Detect which cell encompasses the target text, then output its (X, Y) center coordinate. 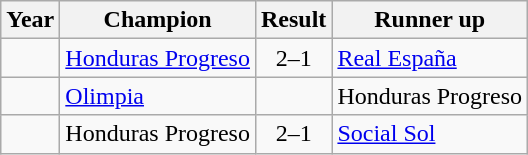
Result (293, 20)
Champion (158, 20)
Olimpia (158, 96)
Runner up (430, 20)
Social Sol (430, 134)
Real España (430, 58)
Year (30, 20)
